From the cell containing the given text, extract its center point as (x, y) coordinate. 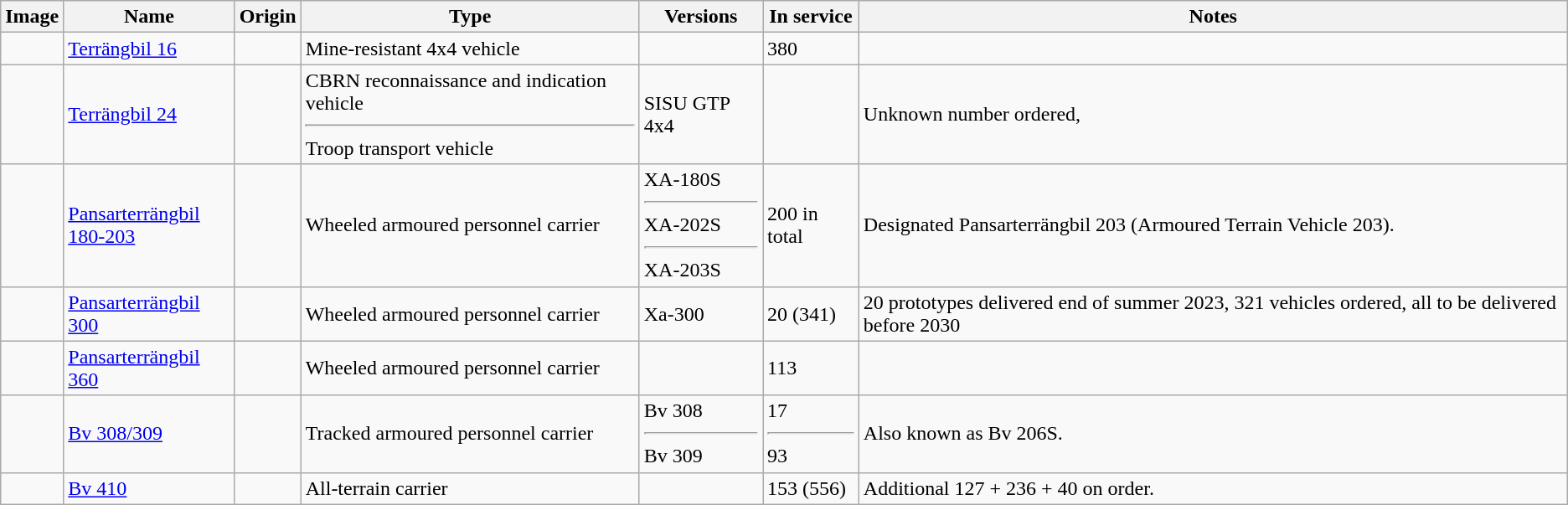
380 (811, 49)
Mine-resistant 4x4 vehicle (470, 49)
20 prototypes delivered end of summer 2023, 321 vehicles ordered, all to be delivered before 2030 (1213, 313)
Image (32, 17)
Name (149, 17)
1793 (811, 434)
200 in total (811, 225)
Type (470, 17)
Tracked armoured personnel carrier (470, 434)
113 (811, 368)
Pansarterrängbil 360 (149, 368)
All-terrain carrier (470, 488)
Terrängbil 16 (149, 49)
Pansarterrängbil180-203 (149, 225)
Designated Pansarterrängbil 203 (Armoured Terrain Vehicle 203). (1213, 225)
Notes (1213, 17)
Xa-300 (700, 313)
Bv 410 (149, 488)
Also known as Bv 206S. (1213, 434)
SISU GTP 4x4 (700, 114)
Bv 308/309 (149, 434)
XA-180SXA-202SXA-203S (700, 225)
CBRN reconnaissance and indication vehicleTroop transport vehicle (470, 114)
Origin (268, 17)
Unknown number ordered, (1213, 114)
Additional 127 + 236 + 40 on order. (1213, 488)
Versions (700, 17)
153 (556) (811, 488)
In service (811, 17)
Terrängbil 24 (149, 114)
Pansarterrängbil 300 (149, 313)
Bv 308Bv 309 (700, 434)
20 (341) (811, 313)
